From the cell containing the given text, extract its center point as [X, Y] coordinate. 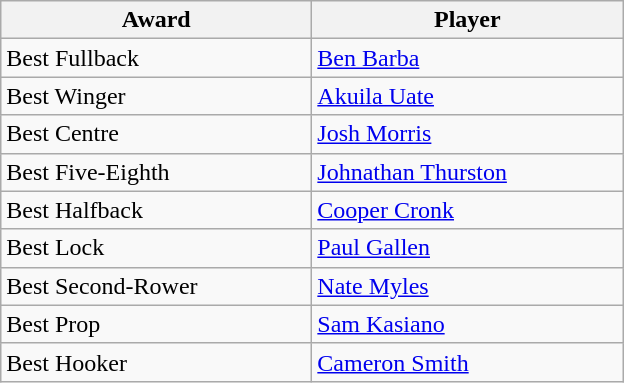
Best Winger [156, 96]
Sam Kasiano [468, 324]
Award [156, 20]
Josh Morris [468, 134]
Best Hooker [156, 362]
Best Fullback [156, 58]
Player [468, 20]
Paul Gallen [468, 248]
Best Second-Rower [156, 286]
Best Halfback [156, 210]
Best Five-Eighth [156, 172]
Cameron Smith [468, 362]
Cooper Cronk [468, 210]
Akuila Uate [468, 96]
Ben Barba [468, 58]
Best Prop [156, 324]
Nate Myles [468, 286]
Johnathan Thurston [468, 172]
Best Centre [156, 134]
Best Lock [156, 248]
